Pinpoint the cell where the given text exists, returning its [X, Y] midpoint coordinate. 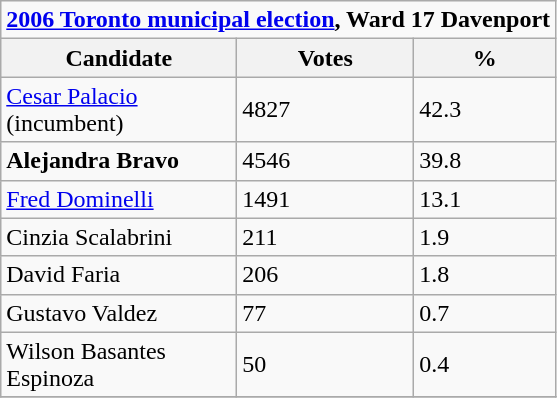
211 [326, 237]
Cinzia Scalabrini [119, 237]
77 [326, 313]
Cesar Palacio (incumbent) [119, 110]
1491 [326, 199]
0.7 [485, 313]
4546 [326, 161]
Fred Dominelli [119, 199]
0.4 [485, 364]
13.1 [485, 199]
Wilson Basantes Espinoza [119, 364]
42.3 [485, 110]
39.8 [485, 161]
Votes [326, 58]
Candidate [119, 58]
1.8 [485, 275]
4827 [326, 110]
Alejandra Bravo [119, 161]
% [485, 58]
1.9 [485, 237]
Gustavo Valdez [119, 313]
David Faria [119, 275]
50 [326, 364]
2006 Toronto municipal election, Ward 17 Davenport [278, 20]
206 [326, 275]
